From the cell containing the given text, extract its center point as (x, y) coordinate. 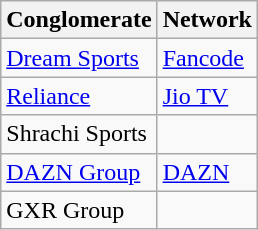
Conglomerate (79, 20)
Reliance (79, 96)
Dream Sports (79, 58)
Network (207, 20)
DAZN Group (79, 172)
Jio TV (207, 96)
GXR Group (79, 210)
Fancode (207, 58)
DAZN (207, 172)
Shrachi Sports (79, 134)
